Return (X, Y) of the center of cell containing provided text 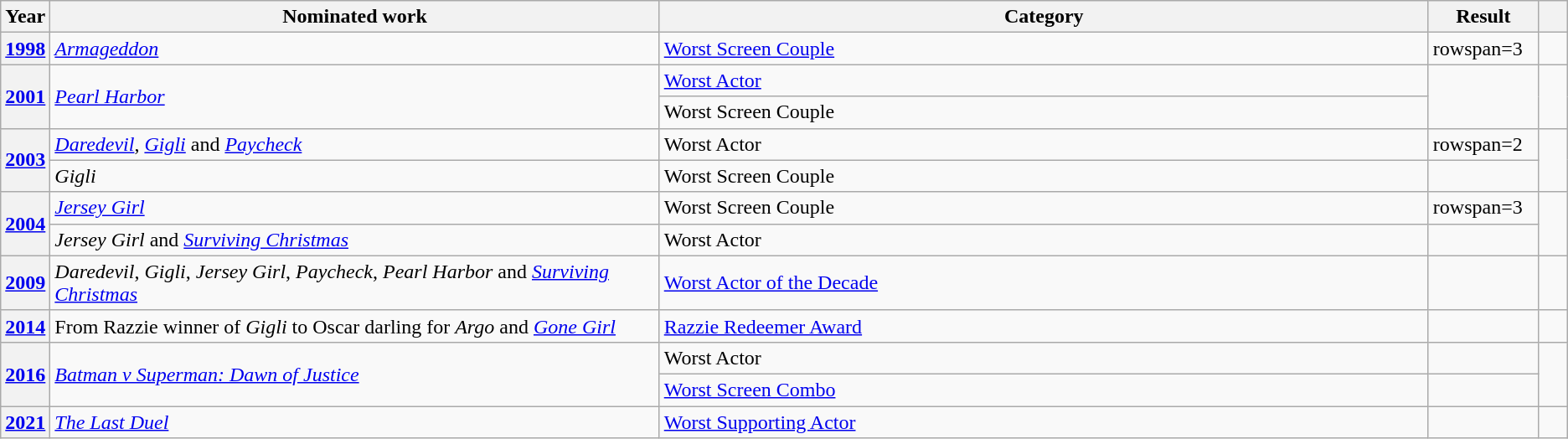
2004 (25, 224)
Worst Screen Combo (1044, 390)
Jersey Girl and Surviving Christmas (355, 240)
Nominated work (355, 17)
2021 (25, 421)
2016 (25, 374)
Category (1044, 17)
Worst Actor of the Decade (1044, 283)
1998 (25, 49)
2001 (25, 96)
Worst Supporting Actor (1044, 421)
2014 (25, 326)
Jersey Girl (355, 208)
The Last Duel (355, 421)
2003 (25, 160)
2009 (25, 283)
Armageddon (355, 49)
Pearl Harbor (355, 96)
Gigli (355, 176)
Batman v Superman: Dawn of Justice (355, 374)
Result (1483, 17)
From Razzie winner of Gigli to Oscar darling for Argo and Gone Girl (355, 326)
Daredevil, Gigli and Paycheck (355, 144)
Year (25, 17)
rowspan=2 (1483, 144)
Razzie Redeemer Award (1044, 326)
Daredevil, Gigli, Jersey Girl, Paycheck, Pearl Harbor and Surviving Christmas (355, 283)
